Provide the (X, Y) coordinate of the cell's center where the given text is located.  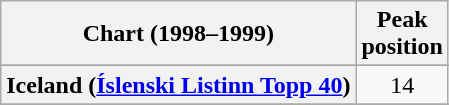
Iceland (Íslenski Listinn Topp 40) (178, 85)
14 (402, 85)
Chart (1998–1999) (178, 34)
Peakposition (402, 34)
